Scan for the cell matching the given text and deliver its [X, Y] coordinate at center. 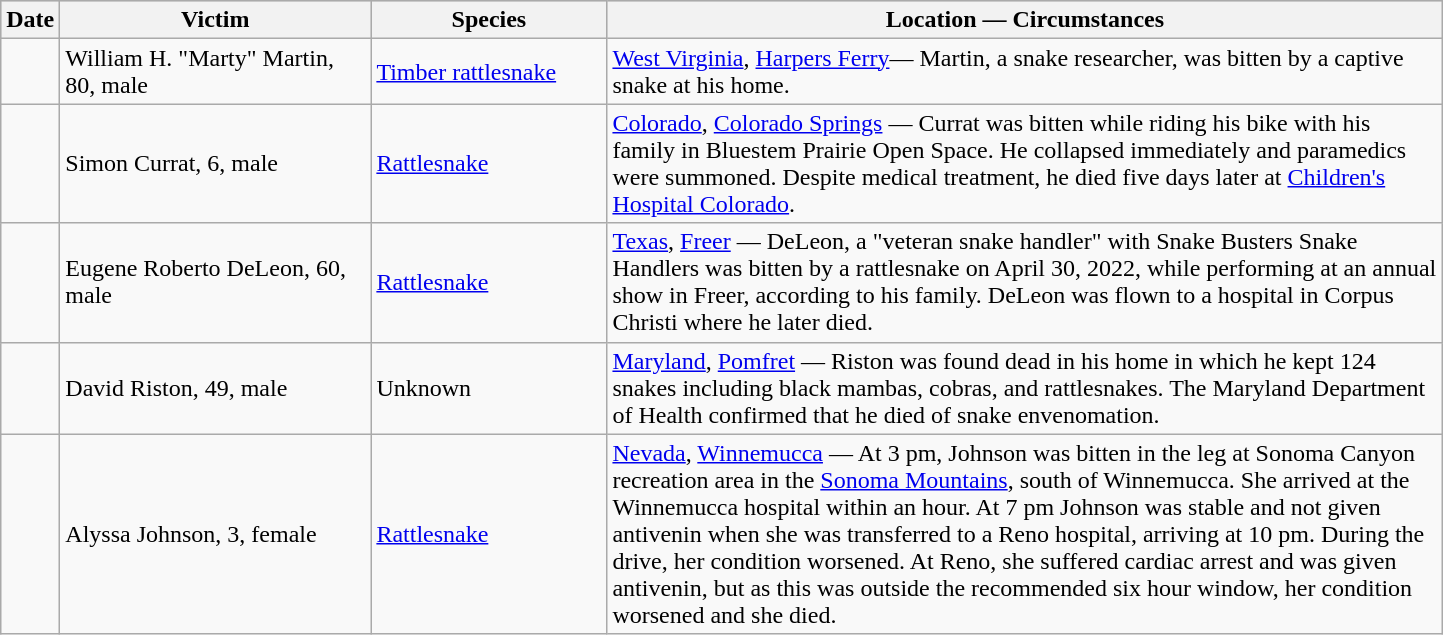
David Riston, 49, male [216, 388]
Location — Circumstances [1025, 20]
Victim [216, 20]
Simon Currat, 6, male [216, 164]
William H. "Marty" Martin, 80, male [216, 72]
West Virginia, Harpers Ferry— Martin, a snake researcher, was bitten by a captive snake at his home. [1025, 72]
Date [30, 20]
Eugene Roberto DeLeon, 60, male [216, 282]
Alyssa Johnson, 3, female [216, 534]
Unknown [489, 388]
Timber rattlesnake [489, 72]
Species [489, 20]
